Detect which cell encompasses the target text, then output its [X, Y] center coordinate. 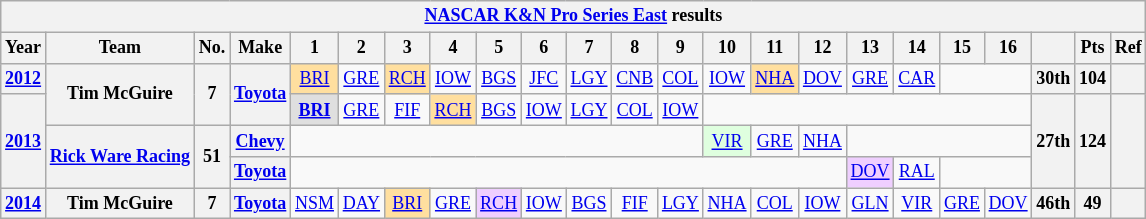
4 [453, 48]
9 [681, 48]
104 [1093, 78]
Rick Ware Racing [120, 156]
124 [1093, 141]
Pts [1093, 48]
16 [1008, 48]
27th [1054, 141]
5 [499, 48]
JFC [544, 78]
46th [1054, 204]
Make [260, 48]
1 [315, 48]
14 [917, 48]
2012 [24, 78]
2 [361, 48]
CAR [917, 78]
49 [1093, 204]
15 [962, 48]
No. [212, 48]
DAY [361, 204]
6 [544, 48]
51 [212, 156]
13 [870, 48]
12 [823, 48]
30th [1054, 78]
GLN [870, 204]
10 [727, 48]
2014 [24, 204]
8 [635, 48]
Chevy [260, 140]
NSM [315, 204]
3 [407, 48]
2013 [24, 141]
RAL [917, 172]
Year [24, 48]
CNB [635, 78]
Ref [1128, 48]
NASCAR K&N Pro Series East results [574, 16]
11 [775, 48]
Team [120, 48]
